Scan for the cell matching the given text and deliver its (X, Y) coordinate at center. 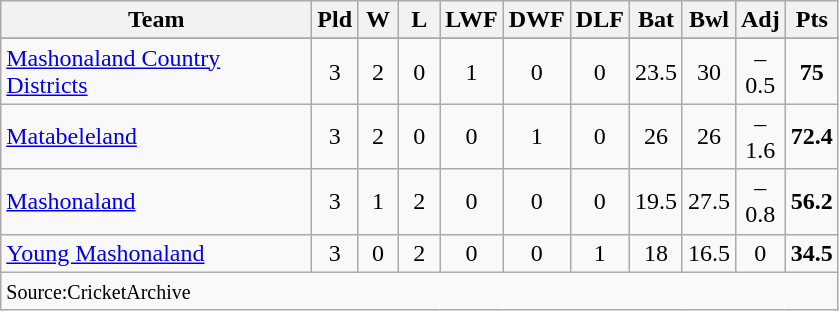
30 (708, 72)
Mashonaland Country Districts (156, 72)
16.5 (708, 253)
–0.5 (760, 72)
–1.6 (760, 136)
–0.8 (760, 202)
75 (812, 72)
Young Mashonaland (156, 253)
56.2 (812, 202)
23.5 (656, 72)
34.5 (812, 253)
Source:CricketArchive (420, 291)
Bat (656, 20)
19.5 (656, 202)
Pts (812, 20)
LWF (472, 20)
DWF (536, 20)
72.4 (812, 136)
Adj (760, 20)
Pld (335, 20)
L (420, 20)
27.5 (708, 202)
DLF (600, 20)
Mashonaland (156, 202)
18 (656, 253)
Matabeleland (156, 136)
Team (156, 20)
Bwl (708, 20)
W (378, 20)
